Provide the (x, y) coordinate of the cell's center where the given text is located.  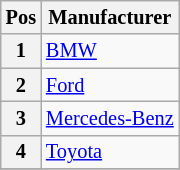
3 (21, 118)
BMW (110, 51)
1 (21, 51)
2 (21, 85)
Mercedes-Benz (110, 118)
Manufacturer (110, 17)
4 (21, 152)
Toyota (110, 152)
Ford (110, 85)
Pos (21, 17)
